Extract the [x, y] coordinate from the center of the cell holding the provided text.  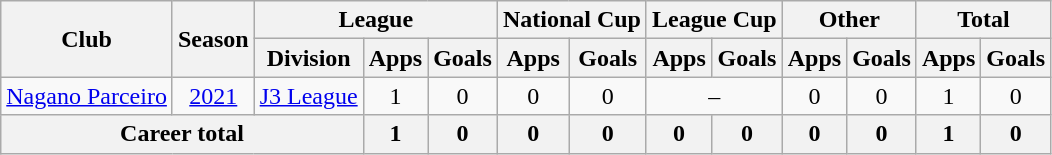
Career total [182, 134]
– [714, 96]
2021 [213, 96]
Season [213, 39]
Other [849, 20]
Nagano Parceiro [87, 96]
Division [308, 58]
Total [983, 20]
League [376, 20]
Club [87, 39]
J3 League [308, 96]
National Cup [572, 20]
League Cup [714, 20]
